Locate the cell with the specified text and output its (x, y) center coordinate. 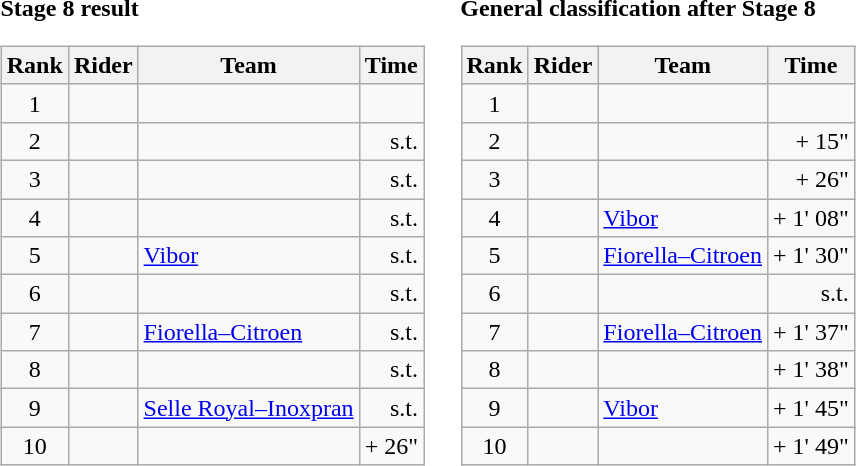
+ 15" (812, 141)
+ 1' 37" (812, 332)
+ 1' 30" (812, 256)
+ 1' 38" (812, 370)
Selle Royal–Inoxpran (248, 408)
+ 1' 08" (812, 217)
+ 1' 49" (812, 446)
+ 1' 45" (812, 408)
